Scan for the cell matching the given text and deliver its (X, Y) coordinate at center. 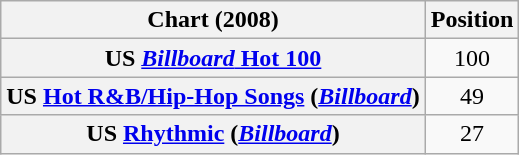
100 (472, 58)
US Billboard Hot 100 (213, 58)
US Hot R&B/Hip-Hop Songs (Billboard) (213, 96)
Position (472, 20)
27 (472, 134)
49 (472, 96)
Chart (2008) (213, 20)
US Rhythmic (Billboard) (213, 134)
